Extract the (X, Y) coordinate from the center of the cell holding the provided text.  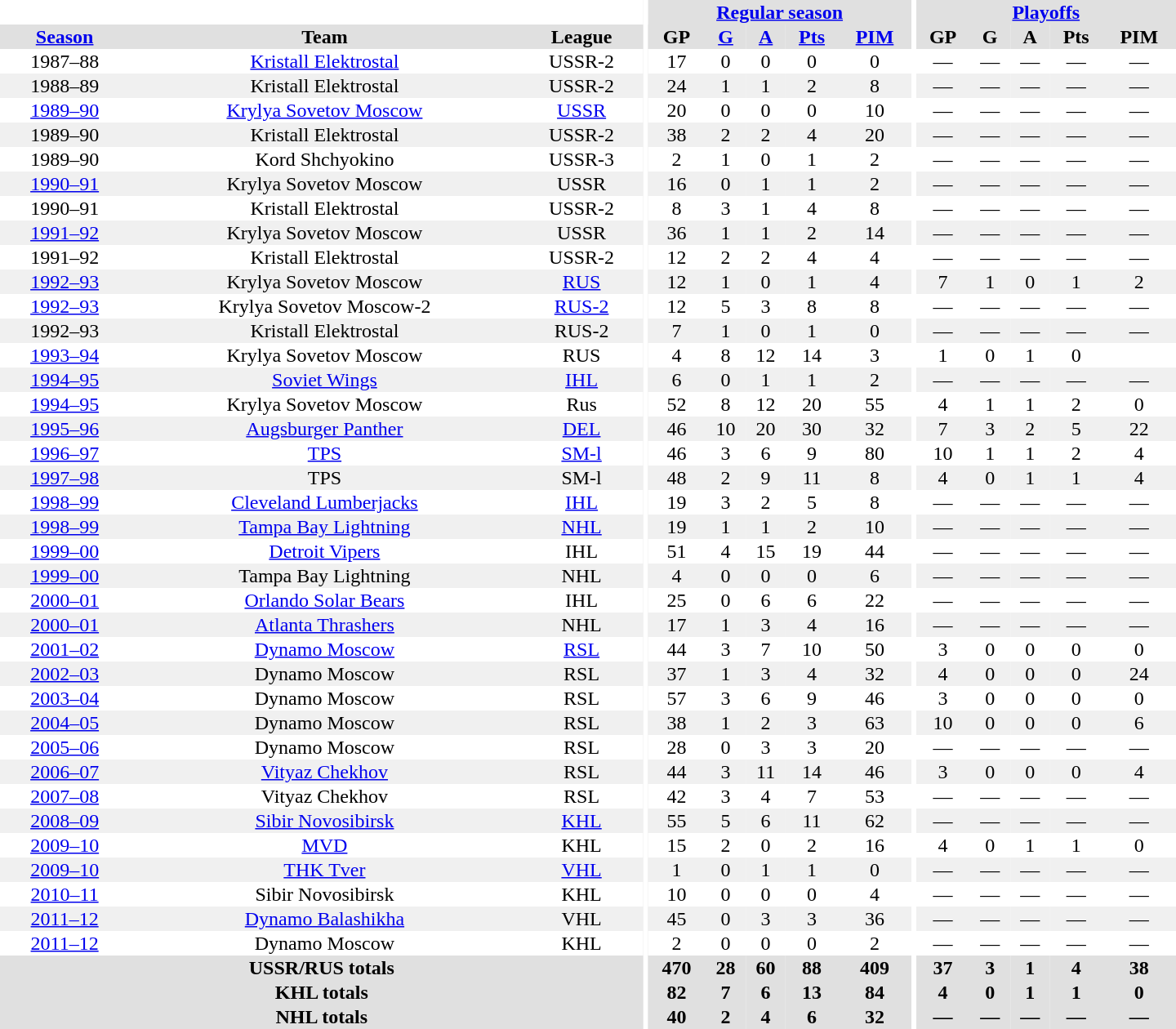
Cleveland Lumberjacks (324, 502)
League (581, 37)
2010–11 (65, 894)
1995–96 (65, 429)
1997–98 (65, 478)
30 (812, 429)
88 (812, 968)
Orlando Solar Bears (324, 600)
50 (875, 649)
60 (766, 968)
Dynamo Balashikha (324, 919)
1993–94 (65, 355)
80 (875, 453)
2001–02 (65, 649)
Krylya Sovetov Moscow-2 (324, 306)
Atlanta Thrashers (324, 625)
2003–04 (65, 698)
470 (676, 968)
Playoffs (1046, 12)
1988–89 (65, 86)
2006–07 (65, 772)
Kord Shchyokino (324, 159)
25 (676, 600)
Soviet Wings (324, 380)
13 (812, 992)
Rus (581, 404)
48 (676, 478)
Team (324, 37)
KHL totals (322, 992)
57 (676, 698)
53 (875, 796)
52 (676, 404)
2007–08 (65, 796)
Augsburger Panther (324, 429)
62 (875, 821)
DEL (581, 429)
82 (676, 992)
40 (676, 1017)
2004–05 (65, 723)
2002–03 (65, 674)
Detroit Vipers (324, 551)
1996–97 (65, 453)
2005–06 (65, 747)
409 (875, 968)
42 (676, 796)
USSR/RUS totals (322, 968)
NHL totals (322, 1017)
45 (676, 919)
84 (875, 992)
1987–88 (65, 61)
2008–09 (65, 821)
USSR-3 (581, 159)
Season (65, 37)
51 (676, 551)
Regular season (779, 12)
THK Tver (324, 870)
MVD (324, 845)
63 (875, 723)
